Pinpoint the cell where the given text exists, returning its [x, y] midpoint coordinate. 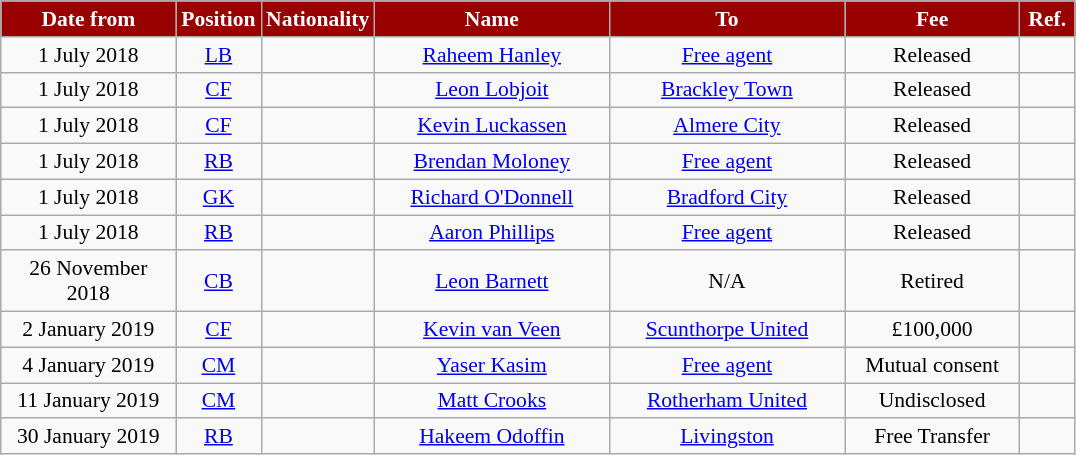
Aaron Phillips [492, 233]
CB [218, 282]
Brackley Town [726, 90]
Matt Crooks [492, 401]
Bradford City [726, 197]
Position [218, 19]
Brendan Moloney [492, 162]
Free Transfer [932, 437]
GK [218, 197]
2 January 2019 [88, 330]
Yaser Kasim [492, 365]
Hakeem Odoffin [492, 437]
26 November 2018 [88, 282]
Almere City [726, 126]
Date from [88, 19]
Retired [932, 282]
Richard O'Donnell [492, 197]
Livingston [726, 437]
Rotherham United [726, 401]
£100,000 [932, 330]
Raheem Hanley [492, 55]
4 January 2019 [88, 365]
LB [218, 55]
Fee [932, 19]
Mutual consent [932, 365]
Undisclosed [932, 401]
Ref. [1048, 19]
To [726, 19]
Name [492, 19]
N/A [726, 282]
Kevin van Veen [492, 330]
Scunthorpe United [726, 330]
Kevin Luckassen [492, 126]
Leon Barnett [492, 282]
11 January 2019 [88, 401]
30 January 2019 [88, 437]
Nationality [318, 19]
Leon Lobjoit [492, 90]
